Determine the (x, y) coordinate at the center of the cell enclosing the given text.  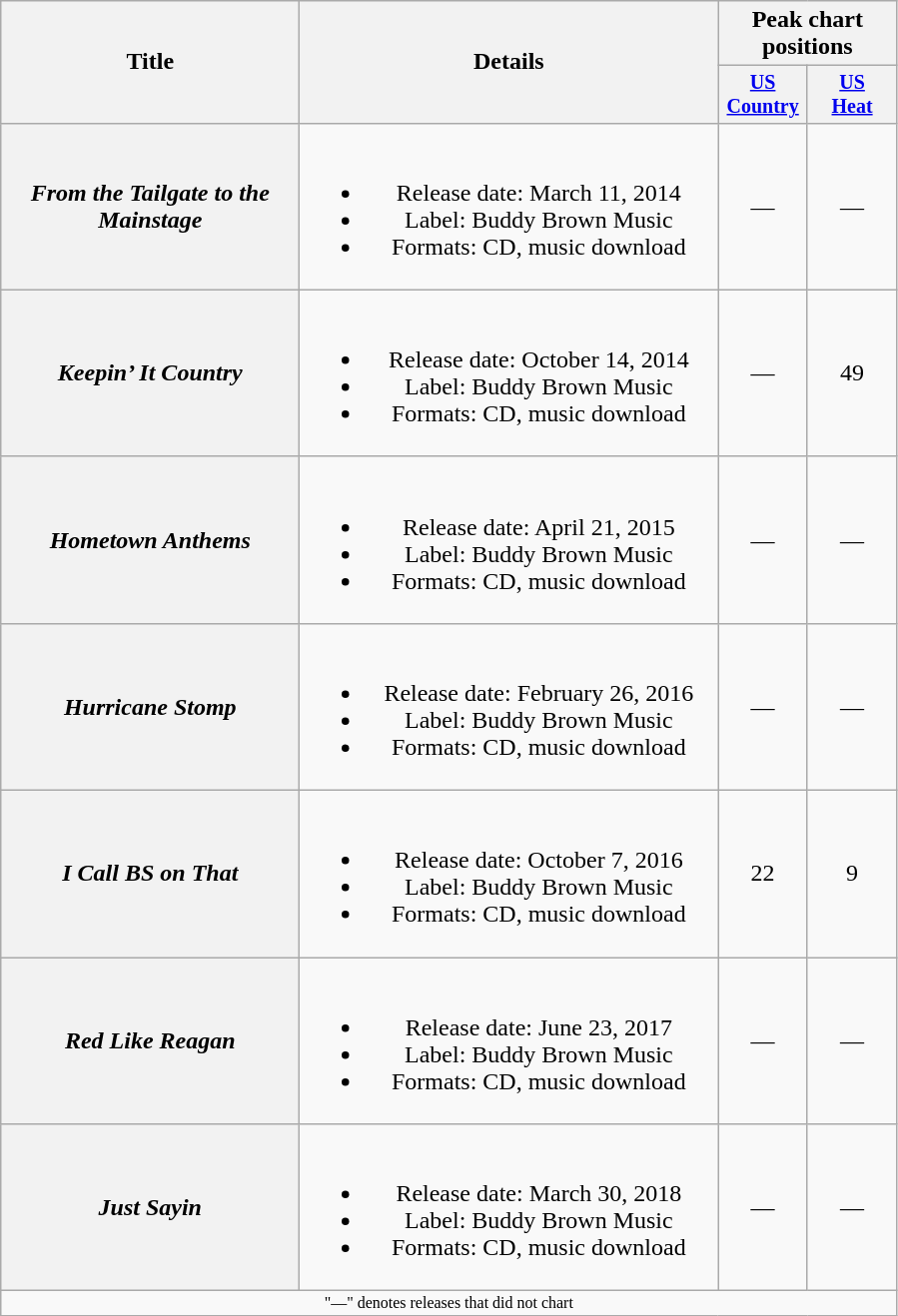
USHeat (851, 94)
USCountry (763, 94)
From the Tailgate to the Mainstage (150, 206)
Release date: June 23, 2017Label: Buddy Brown MusicFormats: CD, music download (509, 1040)
9 (851, 875)
Details (509, 62)
Just Sayin (150, 1208)
Hurricane Stomp (150, 707)
22 (763, 875)
Peak chart positions (807, 34)
Release date: October 7, 2016Label: Buddy Brown MusicFormats: CD, music download (509, 875)
Release date: October 14, 2014Label: Buddy Brown MusicFormats: CD, music download (509, 373)
Keepin’ It Country (150, 373)
Release date: March 11, 2014Label: Buddy Brown MusicFormats: CD, music download (509, 206)
I Call BS on That (150, 875)
Red Like Reagan (150, 1040)
Title (150, 62)
Hometown Anthems (150, 539)
Release date: February 26, 2016Label: Buddy Brown MusicFormats: CD, music download (509, 707)
Release date: April 21, 2015Label: Buddy Brown MusicFormats: CD, music download (509, 539)
49 (851, 373)
Release date: March 30, 2018Label: Buddy Brown MusicFormats: CD, music download (509, 1208)
"—" denotes releases that did not chart (449, 1303)
